Provide the (x, y) coordinate of the cell's center where the given text is located.  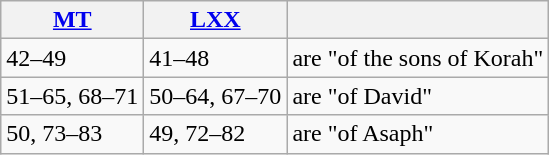
are "of Asaph" (418, 134)
LXX (216, 20)
41–48 (216, 58)
are "of David" (418, 96)
42–49 (72, 58)
50, 73–83 (72, 134)
are "of the sons of Korah" (418, 58)
MT (72, 20)
51–65, 68–71 (72, 96)
50–64, 67–70 (216, 96)
49, 72–82 (216, 134)
